For the text-containing cell, return its midpoint in [X, Y] coordinate format. 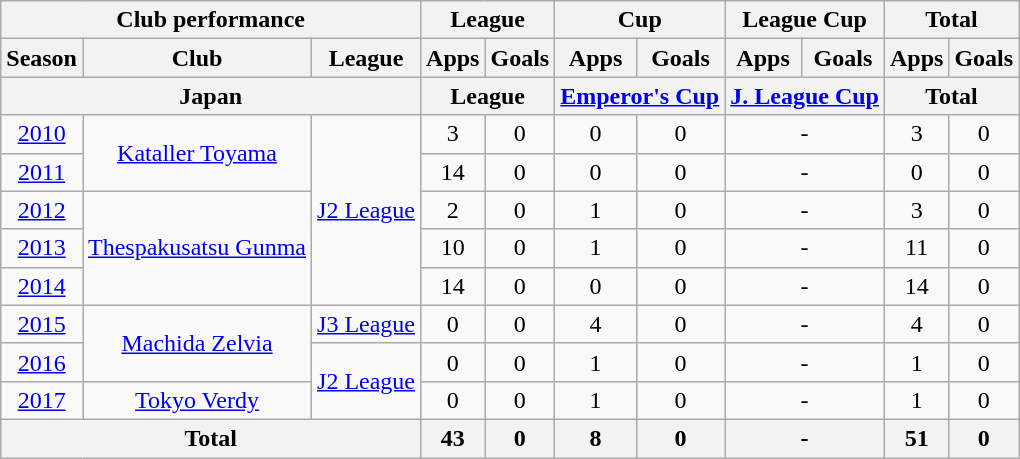
Cup [640, 20]
Tokyo Verdy [196, 400]
Season [42, 58]
2011 [42, 172]
League Cup [805, 20]
8 [596, 438]
2012 [42, 210]
Thespakusatsu Gunma [196, 248]
J3 League [366, 324]
51 [916, 438]
Club [196, 58]
Japan [211, 96]
2 [453, 210]
Emperor's Cup [640, 96]
43 [453, 438]
J. League Cup [805, 96]
2017 [42, 400]
Machida Zelvia [196, 343]
10 [453, 248]
2013 [42, 248]
2014 [42, 286]
Kataller Toyama [196, 153]
2010 [42, 134]
Club performance [211, 20]
2015 [42, 324]
2016 [42, 362]
11 [916, 248]
